Locate the cell with the specified text and output its (x, y) center coordinate. 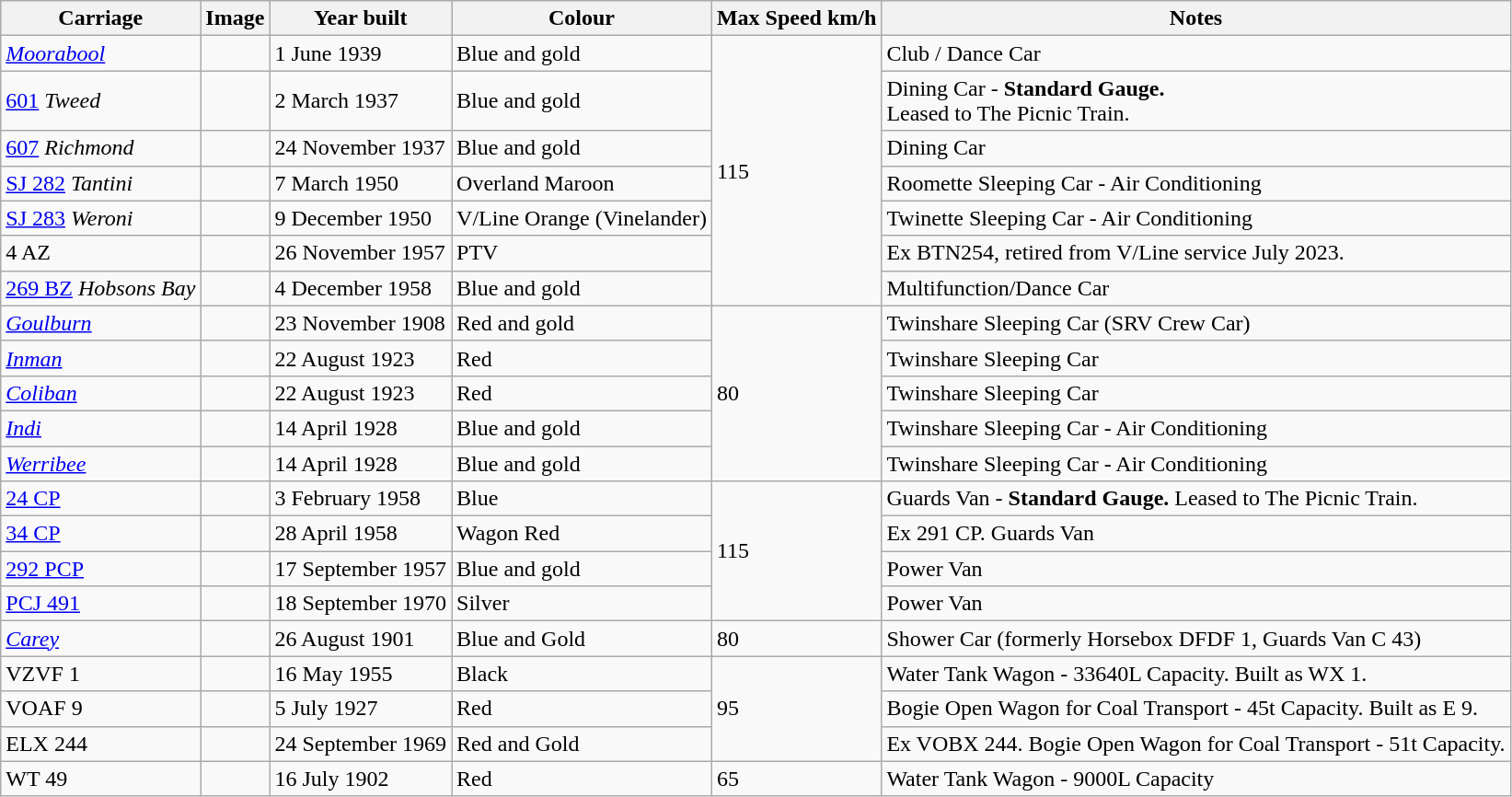
23 November 1908 (361, 323)
95 (796, 709)
Blue (582, 499)
7 March 1950 (361, 183)
16 May 1955 (361, 674)
3 February 1958 (361, 499)
269 BZ Hobsons Bay (101, 288)
SJ 282 Tantini (101, 183)
SJ 283 Weroni (101, 218)
Goulburn (101, 323)
5 July 1927 (361, 709)
Dining Car - Standard Gauge.Leased to The Picnic Train. (1196, 101)
Overland Maroon (582, 183)
Red and Gold (582, 744)
Inman (101, 358)
Red and gold (582, 323)
Water Tank Wagon - 33640L Capacity. Built as WX 1. (1196, 674)
Roomette Sleeping Car - Air Conditioning (1196, 183)
VZVF 1 (101, 674)
17 September 1957 (361, 569)
PCJ 491 (101, 604)
9 December 1950 (361, 218)
Silver (582, 604)
65 (796, 779)
Black (582, 674)
16 July 1902 (361, 779)
292 PCP (101, 569)
24 November 1937 (361, 148)
1 June 1939 (361, 53)
Guards Van - Standard Gauge. Leased to The Picnic Train. (1196, 499)
Wagon Red (582, 534)
Notes (1196, 18)
Year built (361, 18)
Carriage (101, 18)
28 April 1958 (361, 534)
Colour (582, 18)
Multifunction/Dance Car (1196, 288)
VOAF 9 (101, 709)
26 November 1957 (361, 253)
607 Richmond (101, 148)
4 December 1958 (361, 288)
Shower Car (formerly Horsebox DFDF 1, Guards Van C 43) (1196, 639)
24 September 1969 (361, 744)
26 August 1901 (361, 639)
601 Tweed (101, 101)
Twinette Sleeping Car - Air Conditioning (1196, 218)
24 CP (101, 499)
34 CP (101, 534)
Water Tank Wagon - 9000L Capacity (1196, 779)
Carey (101, 639)
V/Line Orange (Vinelander) (582, 218)
Moorabool (101, 53)
Ex VOBX 244. Bogie Open Wagon for Coal Transport - 51t Capacity. (1196, 744)
WT 49 (101, 779)
Indi (101, 428)
Werribee (101, 463)
Ex BTN254, retired from V/Line service July 2023. (1196, 253)
Image (236, 18)
18 September 1970 (361, 604)
Club / Dance Car (1196, 53)
Dining Car (1196, 148)
Twinshare Sleeping Car (SRV Crew Car) (1196, 323)
Max Speed km/h (796, 18)
Bogie Open Wagon for Coal Transport - 45t Capacity. Built as E 9. (1196, 709)
PTV (582, 253)
Coliban (101, 393)
Blue and Gold (582, 639)
ELX 244 (101, 744)
2 March 1937 (361, 101)
Ex 291 CP. Guards Van (1196, 534)
4 AZ (101, 253)
